Determine the [x, y] coordinate at the center of the cell enclosing the given text.  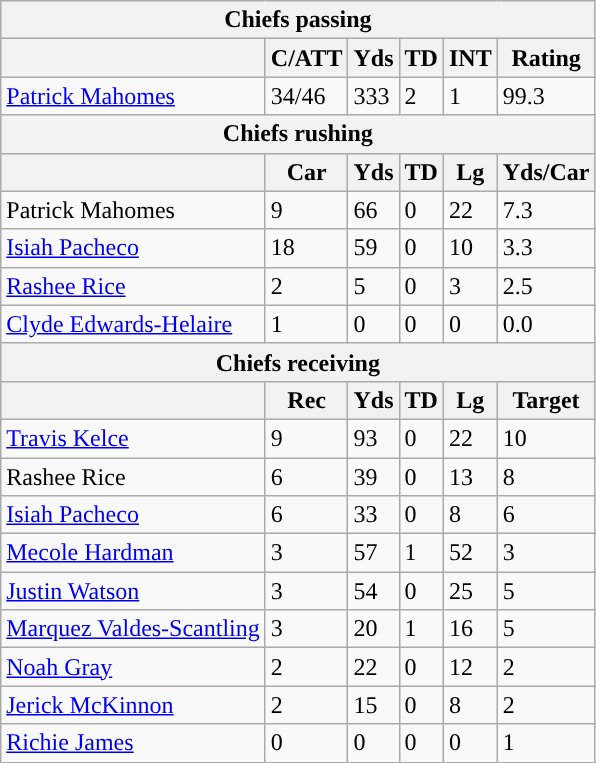
12 [470, 667]
54 [374, 591]
333 [374, 96]
Rec [306, 400]
Chiefs passing [298, 20]
59 [374, 248]
Noah Gray [134, 667]
INT [470, 58]
Chiefs receiving [298, 362]
52 [470, 553]
Jerick McKinnon [134, 705]
2.5 [546, 286]
7.3 [546, 210]
57 [374, 553]
0.0 [546, 324]
33 [374, 515]
34/46 [306, 96]
Car [306, 172]
Travis Kelce [134, 438]
25 [470, 591]
93 [374, 438]
3.3 [546, 248]
20 [374, 629]
Marquez Valdes-Scantling [134, 629]
Target [546, 400]
Yds/Car [546, 172]
66 [374, 210]
Chiefs rushing [298, 134]
16 [470, 629]
13 [470, 477]
C/ATT [306, 58]
18 [306, 248]
Justin Watson [134, 591]
Richie James [134, 743]
99.3 [546, 96]
39 [374, 477]
Rating [546, 58]
15 [374, 705]
Mecole Hardman [134, 553]
Clyde Edwards-Helaire [134, 324]
